Pinpoint the cell where the given text exists, returning its [x, y] midpoint coordinate. 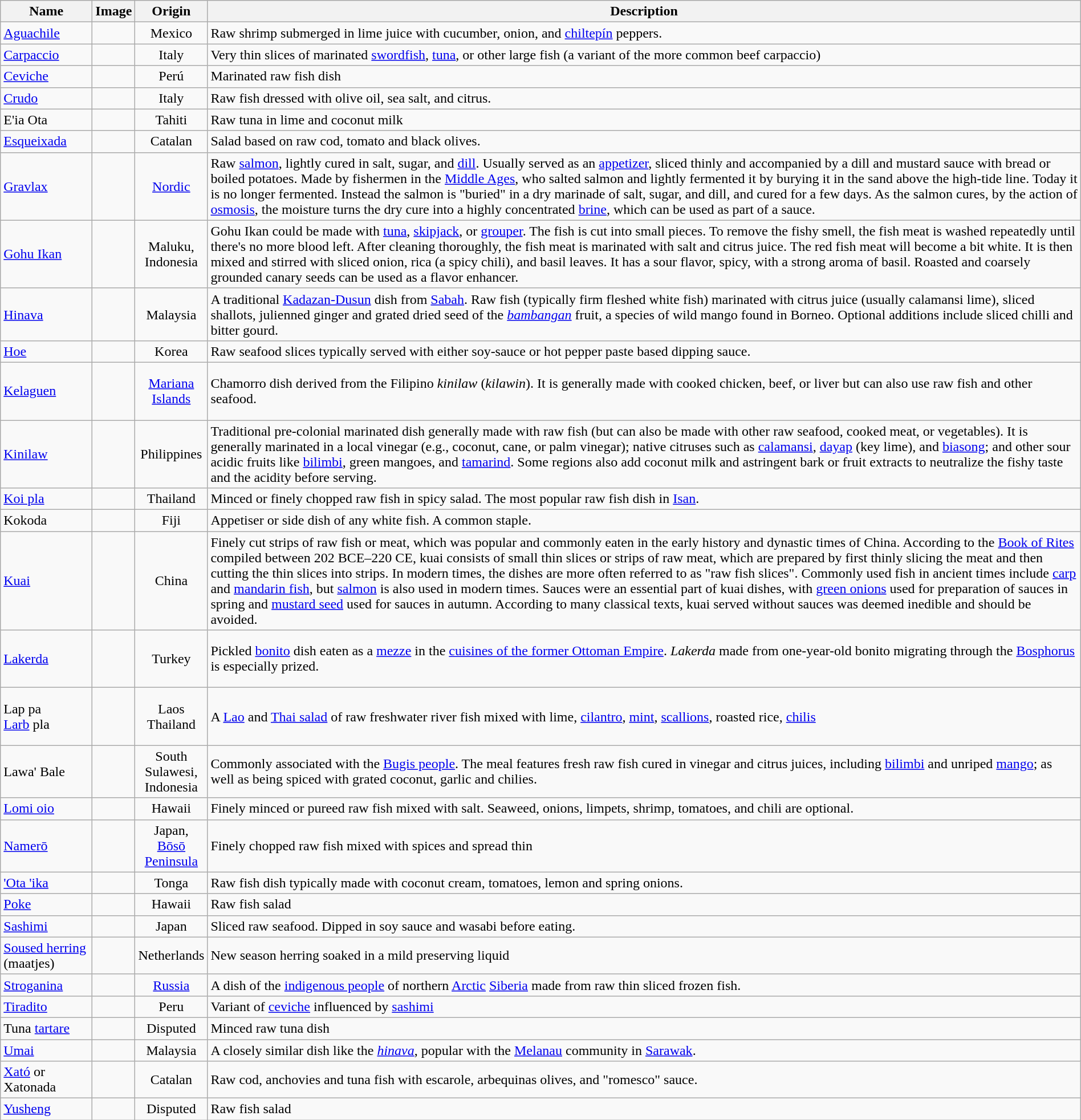
Thailand [171, 499]
South Sulawesi, Indonesia [171, 772]
Description [644, 11]
Kokoda [47, 521]
Turkey [171, 659]
Raw shrimp submerged in lime juice with cucumber, onion, and chiltepín peppers. [644, 33]
Tahiti [171, 120]
Soused herring (maatjes) [47, 956]
Mexico [171, 33]
Peru [171, 1007]
Sashimi [47, 926]
Umai [47, 1050]
Gravlax [47, 186]
Maluku, Indonesia [171, 254]
Carpaccio [47, 55]
Xató or Xatonada [47, 1080]
Japan [171, 926]
Sliced raw seafood. Dipped in soy sauce and wasabi before eating. [644, 926]
A dish of the indigenous people of northern Arctic Siberia made from raw thin sliced frozen fish. [644, 985]
Finely chopped raw fish mixed with spices and spread thin [644, 846]
Fiji [171, 521]
Variant of ceviche influenced by sashimi [644, 1007]
Japan, Bōsō Peninsula [171, 846]
Gohu Ikan [47, 254]
Minced raw tuna dish [644, 1028]
Finely minced or pureed raw fish mixed with salt. Seaweed, onions, limpets, shrimp, tomatoes, and chili are optional. [644, 809]
Yusheng [47, 1109]
Stroganina [47, 985]
Mariana Islands [171, 391]
Lakerda [47, 659]
A closely similar dish like the hinava, popular with the Melanau community in Sarawak. [644, 1050]
Very thin slices of marinated swordfish, tuna, or other large fish (a variant of the more common beef carpaccio) [644, 55]
Kuai [47, 581]
Hinava [47, 314]
Poke [47, 904]
LaosThailand [171, 716]
A Lao and Thai salad of raw freshwater river fish mixed with lime, cilantro, mint, scallions, roasted rice, chilis [644, 716]
Lawa' Bale [47, 772]
Namerō [47, 846]
'Ota 'ika [47, 883]
Koi pla [47, 499]
Tiradito [47, 1007]
Aguachile [47, 33]
Ceviche [47, 76]
Lap paLarb pla [47, 716]
Raw seafood slices typically served with either soy-sauce or hot pepper paste based dipping sauce. [644, 351]
Esqueixada [47, 141]
Kelaguen [47, 391]
Raw fish dressed with olive oil, sea salt, and citrus. [644, 98]
Lomi oio [47, 809]
Raw cod, anchovies and tuna fish with escarole, arbequinas olives, and "romesco" sauce. [644, 1080]
Appetiser or side dish of any white fish. A common staple. [644, 521]
New season herring soaked in a mild preserving liquid [644, 956]
Korea [171, 351]
Tonga [171, 883]
Kinilaw [47, 454]
E'ia Ota [47, 120]
Marinated raw fish dish [644, 76]
Raw fish dish typically made with coconut cream, tomatoes, lemon and spring onions. [644, 883]
Origin [171, 11]
Russia [171, 985]
Philippines [171, 454]
Name [47, 11]
Image [114, 11]
Netherlands [171, 956]
China [171, 581]
Raw tuna in lime and coconut milk [644, 120]
Hoe [47, 351]
Salad based on raw cod, tomato and black olives. [644, 141]
Nordic [171, 186]
Crudo [47, 98]
Perú [171, 76]
Minced or finely chopped raw fish in spicy salad. The most popular raw fish dish in Isan. [644, 499]
Tuna tartare [47, 1028]
